Output the (X, Y) coordinate of the center of the cell containing the given text.  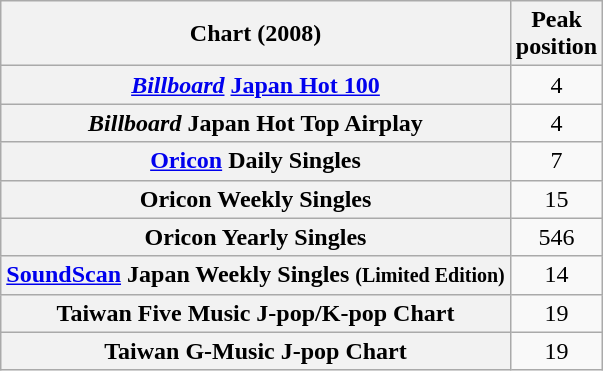
SoundScan Japan Weekly Singles (Limited Edition) (256, 275)
Billboard Japan Hot 100 (256, 85)
Oricon Weekly Singles (256, 199)
Peakposition (556, 34)
Oricon Yearly Singles (256, 237)
15 (556, 199)
14 (556, 275)
Taiwan G-Music J-pop Chart (256, 351)
7 (556, 161)
Chart (2008) (256, 34)
Oricon Daily Singles (256, 161)
546 (556, 237)
Taiwan Five Music J-pop/K-pop Chart (256, 313)
Billboard Japan Hot Top Airplay (256, 123)
